Provide the (X, Y) coordinate of the cell's center where the given text is located.  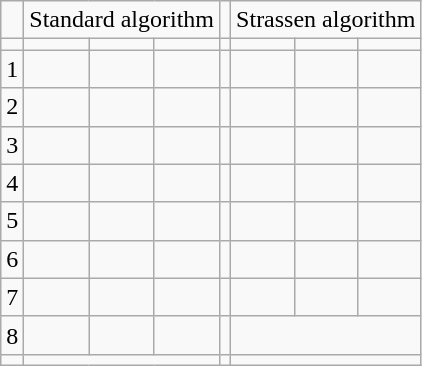
3 (12, 145)
8 (12, 335)
5 (12, 221)
1 (12, 69)
6 (12, 259)
Standard algorithm (122, 20)
2 (12, 107)
4 (12, 183)
Strassen algorithm (326, 20)
7 (12, 297)
